For the text-containing cell, return its midpoint in [x, y] coordinate format. 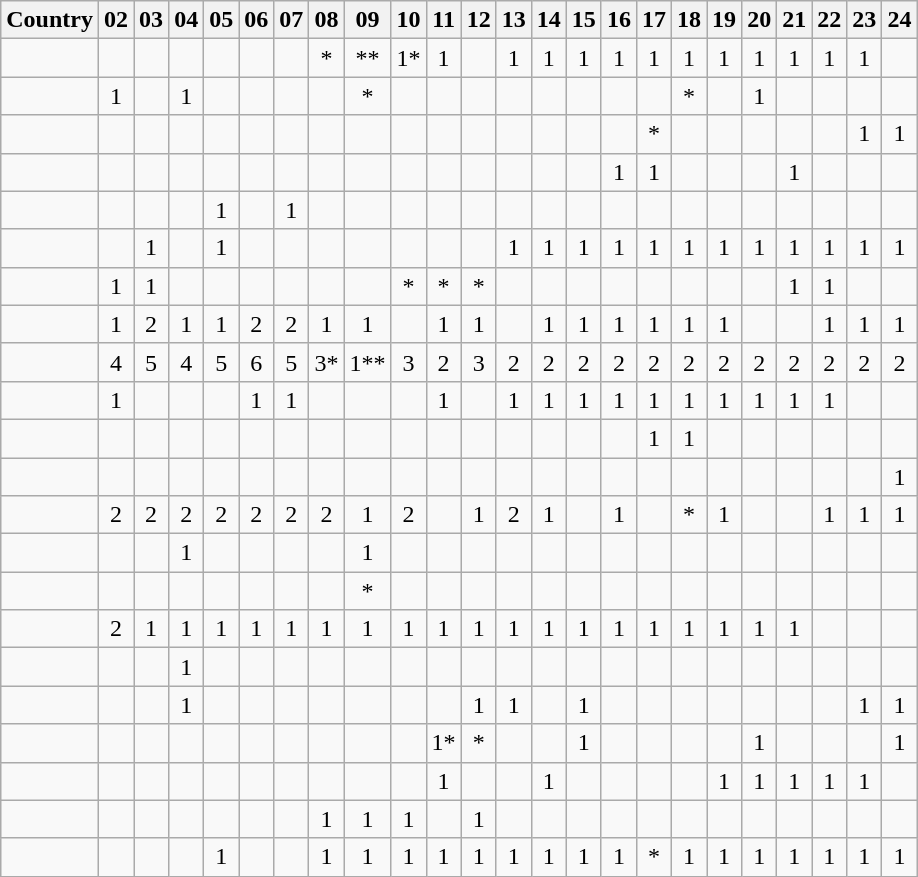
16 [618, 20]
11 [444, 20]
20 [760, 20]
06 [256, 20]
15 [584, 20]
17 [654, 20]
12 [478, 20]
22 [830, 20]
23 [864, 20]
1** [368, 362]
6 [256, 362]
21 [794, 20]
05 [222, 20]
Country [50, 20]
04 [186, 20]
3* [326, 362]
08 [326, 20]
19 [724, 20]
14 [548, 20]
13 [514, 20]
07 [292, 20]
** [368, 58]
02 [116, 20]
18 [688, 20]
09 [368, 20]
10 [408, 20]
03 [152, 20]
24 [900, 20]
